Extract the (x, y) coordinate from the center of the cell holding the provided text.  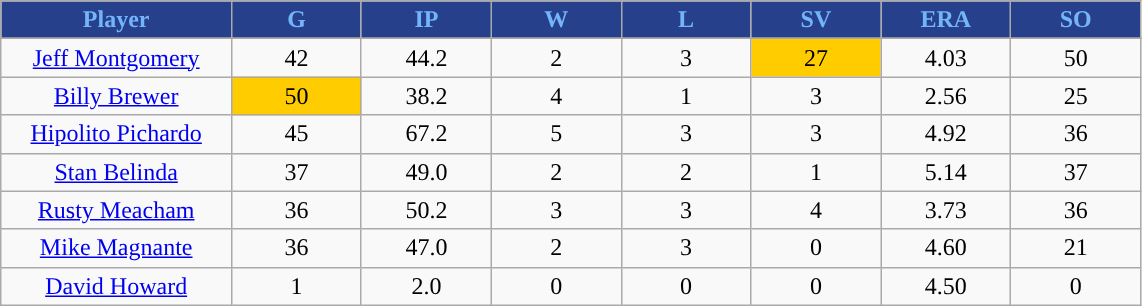
Mike Magnante (116, 248)
67.2 (426, 134)
IP (426, 20)
4.50 (946, 286)
47.0 (426, 248)
David Howard (116, 286)
W (556, 20)
25 (1076, 96)
Hipolito Pichardo (116, 134)
4.03 (946, 58)
44.2 (426, 58)
L (686, 20)
38.2 (426, 96)
50.2 (426, 210)
21 (1076, 248)
ERA (946, 20)
3.73 (946, 210)
Stan Belinda (116, 172)
2.56 (946, 96)
4.92 (946, 134)
27 (816, 58)
Player (116, 20)
Billy Brewer (116, 96)
5 (556, 134)
49.0 (426, 172)
Rusty Meacham (116, 210)
G (297, 20)
42 (297, 58)
Jeff Montgomery (116, 58)
5.14 (946, 172)
2.0 (426, 286)
45 (297, 134)
SO (1076, 20)
4.60 (946, 248)
SV (816, 20)
